Find where the given text appears and provide that cell's center as (X, Y) coordinate. 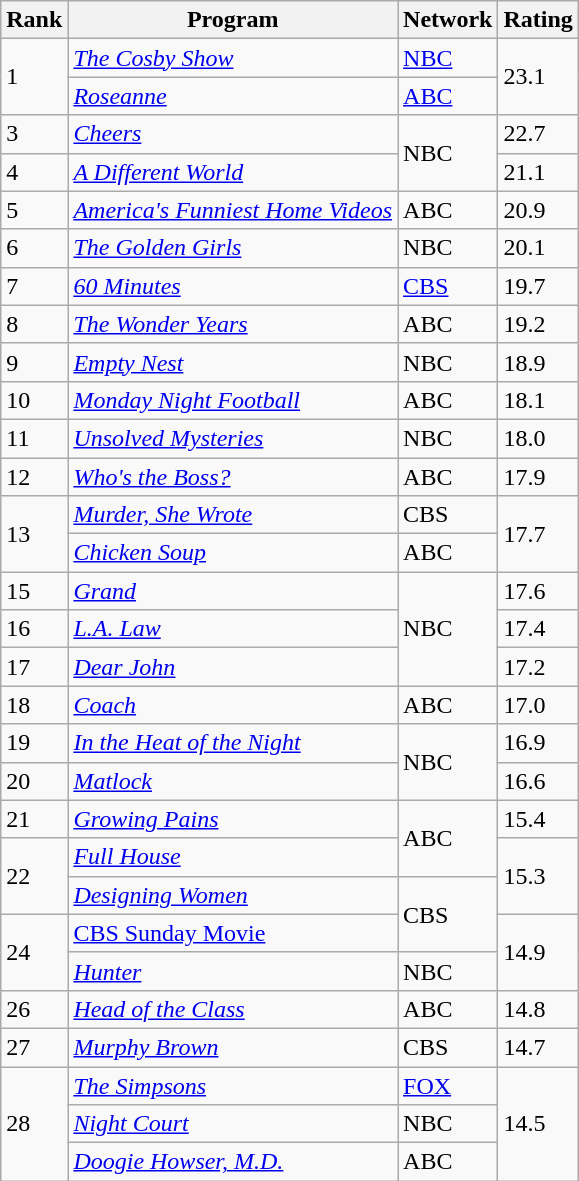
15.4 (538, 819)
23.1 (538, 77)
Unsolved Mysteries (233, 438)
13 (34, 534)
Network (448, 20)
Growing Pains (233, 819)
In the Heat of the Night (233, 743)
8 (34, 324)
Roseanne (233, 96)
Hunter (233, 971)
9 (34, 362)
7 (34, 286)
17.2 (538, 667)
Monday Night Football (233, 400)
16.6 (538, 781)
21.1 (538, 172)
Empty Nest (233, 362)
17.0 (538, 705)
60 Minutes (233, 286)
Murphy Brown (233, 1047)
17.7 (538, 534)
Chicken Soup (233, 553)
17.6 (538, 591)
19.7 (538, 286)
14.8 (538, 1009)
Cheers (233, 134)
17 (34, 667)
Night Court (233, 1124)
14.5 (538, 1123)
11 (34, 438)
5 (34, 210)
22 (34, 876)
26 (34, 1009)
Designing Women (233, 895)
17.9 (538, 477)
Rating (538, 20)
Head of the Class (233, 1009)
Full House (233, 857)
21 (34, 819)
16.9 (538, 743)
15 (34, 591)
20 (34, 781)
Program (233, 20)
The Simpsons (233, 1085)
10 (34, 400)
19 (34, 743)
28 (34, 1123)
Coach (233, 705)
A Different World (233, 172)
27 (34, 1047)
20.9 (538, 210)
14.7 (538, 1047)
Murder, She Wrote (233, 515)
Doogie Howser, M.D. (233, 1162)
18.9 (538, 362)
18.0 (538, 438)
18 (34, 705)
Dear John (233, 667)
19.2 (538, 324)
18.1 (538, 400)
The Golden Girls (233, 248)
1 (34, 77)
Grand (233, 591)
4 (34, 172)
6 (34, 248)
14.9 (538, 952)
16 (34, 629)
L.A. Law (233, 629)
3 (34, 134)
20.1 (538, 248)
15.3 (538, 876)
CBS Sunday Movie (233, 933)
America's Funniest Home Videos (233, 210)
22.7 (538, 134)
Matlock (233, 781)
Rank (34, 20)
24 (34, 952)
17.4 (538, 629)
12 (34, 477)
FOX (448, 1085)
The Wonder Years (233, 324)
Who's the Boss? (233, 477)
The Cosby Show (233, 58)
